Return (x, y) of the center of cell containing provided text 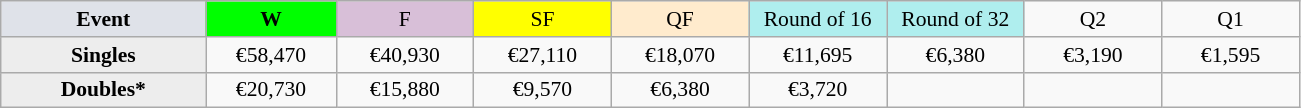
€27,110 (543, 55)
€40,930 (405, 55)
€1,595 (1231, 55)
€9,570 (543, 90)
€15,880 (405, 90)
Round of 16 (818, 19)
€58,470 (271, 55)
Q2 (1093, 19)
Singles (104, 55)
Event (104, 19)
€11,695 (818, 55)
Doubles* (104, 90)
Q1 (1231, 19)
Round of 32 (955, 19)
€20,730 (271, 90)
€3,720 (818, 90)
W (271, 19)
QF (680, 19)
€3,190 (1093, 55)
€18,070 (680, 55)
SF (543, 19)
F (405, 19)
